Output the (x, y) coordinate of the center of the cell containing the given text.  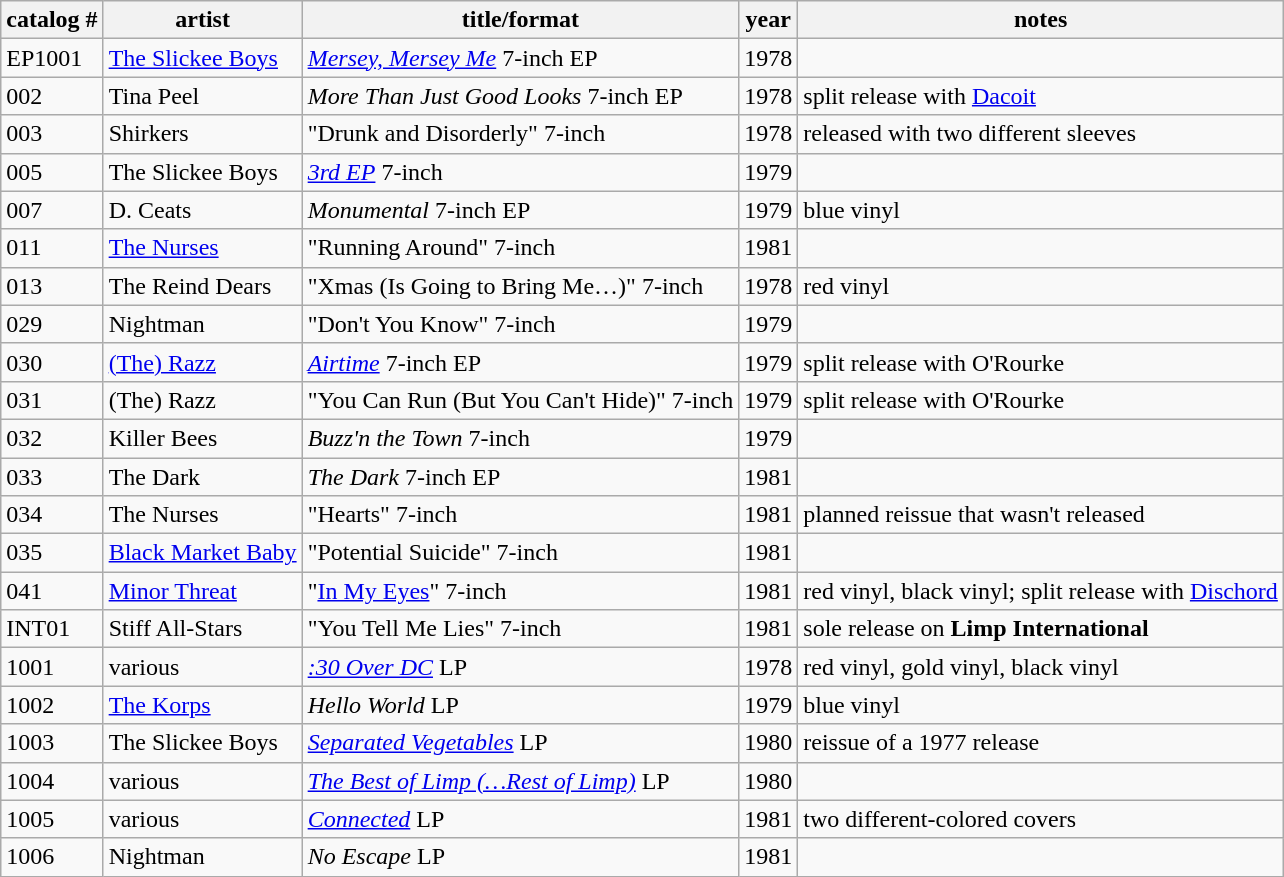
013 (52, 286)
"Drunk and Disorderly" 7-inch (520, 134)
035 (52, 553)
notes (1041, 20)
red vinyl, black vinyl; split release with Dischord (1041, 591)
More Than Just Good Looks 7-inch EP (520, 96)
029 (52, 324)
1003 (52, 743)
041 (52, 591)
005 (52, 172)
032 (52, 438)
003 (52, 134)
Connected LP (520, 819)
red vinyl (1041, 286)
Stiff All-Stars (202, 629)
year (768, 20)
two different-colored covers (1041, 819)
"You Can Run (But You Can't Hide)" 7-inch (520, 400)
"In My Eyes" 7-inch (520, 591)
"Hearts" 7-inch (520, 515)
:30 Over DC LP (520, 667)
sole release on Limp International (1041, 629)
Shirkers (202, 134)
The Korps (202, 705)
The Best of Limp (…Rest of Limp) LP (520, 781)
Mersey, Mersey Me 7-inch EP (520, 58)
Buzz'n the Town 7-inch (520, 438)
3rd EP 7-inch (520, 172)
030 (52, 362)
"Potential Suicide" 7-inch (520, 553)
title/format (520, 20)
The Dark (202, 477)
002 (52, 96)
red vinyl, gold vinyl, black vinyl (1041, 667)
Airtime 7-inch EP (520, 362)
The Dark 7-inch EP (520, 477)
Hello World LP (520, 705)
011 (52, 248)
Killer Bees (202, 438)
Monumental 7-inch EP (520, 210)
1006 (52, 857)
"You Tell Me Lies" 7-inch (520, 629)
Black Market Baby (202, 553)
No Escape LP (520, 857)
"Running Around" 7-inch (520, 248)
Tina Peel (202, 96)
artist (202, 20)
INT01 (52, 629)
1001 (52, 667)
catalog # (52, 20)
034 (52, 515)
Minor Threat (202, 591)
planned reissue that wasn't released (1041, 515)
Separated Vegetables LP (520, 743)
033 (52, 477)
EP1001 (52, 58)
1005 (52, 819)
1004 (52, 781)
The Reind Dears (202, 286)
007 (52, 210)
1002 (52, 705)
D. Ceats (202, 210)
reissue of a 1977 release (1041, 743)
split release with Dacoit (1041, 96)
released with two different sleeves (1041, 134)
"Xmas (Is Going to Bring Me…)" 7-inch (520, 286)
031 (52, 400)
"Don't You Know" 7-inch (520, 324)
